Search for the cell housing the specified text and yield its (X, Y) center coordinate. 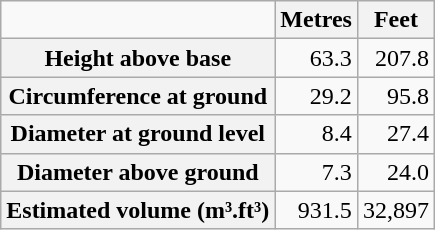
931.5 (316, 210)
Metres (316, 20)
27.4 (396, 134)
207.8 (396, 58)
Diameter at ground level (138, 134)
32,897 (396, 210)
63.3 (316, 58)
Diameter above ground (138, 172)
Circumference at ground (138, 96)
24.0 (396, 172)
95.8 (396, 96)
8.4 (316, 134)
Feet (396, 20)
7.3 (316, 172)
29.2 (316, 96)
Height above base (138, 58)
Estimated volume (m³.ft³) (138, 210)
